Scan for the cell matching the given text and deliver its [x, y] coordinate at center. 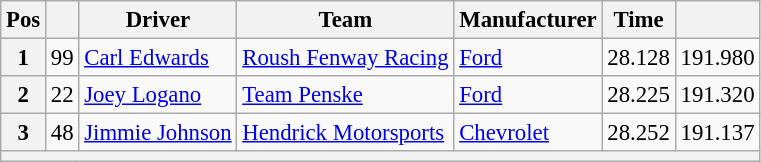
Time [638, 20]
28.128 [638, 58]
1 [24, 58]
Joey Logano [158, 95]
Chevrolet [528, 133]
Roush Fenway Racing [346, 58]
2 [24, 95]
48 [62, 133]
Driver [158, 20]
28.252 [638, 133]
99 [62, 58]
Hendrick Motorsports [346, 133]
3 [24, 133]
Team [346, 20]
28.225 [638, 95]
Jimmie Johnson [158, 133]
191.980 [718, 58]
191.137 [718, 133]
Pos [24, 20]
191.320 [718, 95]
22 [62, 95]
Carl Edwards [158, 58]
Team Penske [346, 95]
Manufacturer [528, 20]
